Capture the cell that displays the provided text and extract its [X, Y] central coordinate. 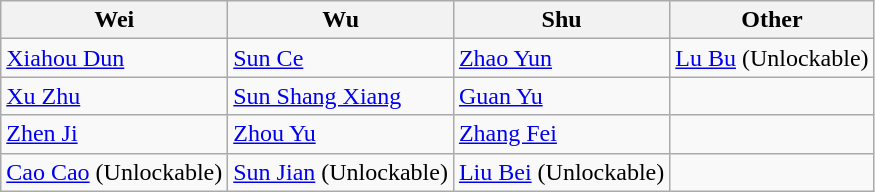
Sun Jian (Unlockable) [341, 172]
Wei [114, 20]
Zhang Fei [561, 134]
Zhen Ji [114, 134]
Shu [561, 20]
Wu [341, 20]
Sun Ce [341, 58]
Lu Bu (Unlockable) [772, 58]
Other [772, 20]
Zhou Yu [341, 134]
Xiahou Dun [114, 58]
Liu Bei (Unlockable) [561, 172]
Sun Shang Xiang [341, 96]
Guan Yu [561, 96]
Cao Cao (Unlockable) [114, 172]
Zhao Yun [561, 58]
Xu Zhu [114, 96]
